Return the [X, Y] coordinate for the center point of the cell that contains the specified text.  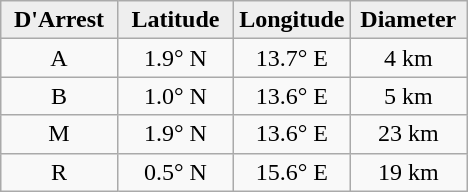
R [59, 172]
19 km [408, 172]
13.7° E [292, 58]
1.0° N [175, 96]
A [59, 58]
0.5° N [175, 172]
M [59, 134]
Diameter [408, 20]
Longitude [292, 20]
4 km [408, 58]
15.6° E [292, 172]
B [59, 96]
5 km [408, 96]
Latitude [175, 20]
23 km [408, 134]
D'Arrest [59, 20]
